Scan for the cell matching the given text and deliver its (X, Y) coordinate at center. 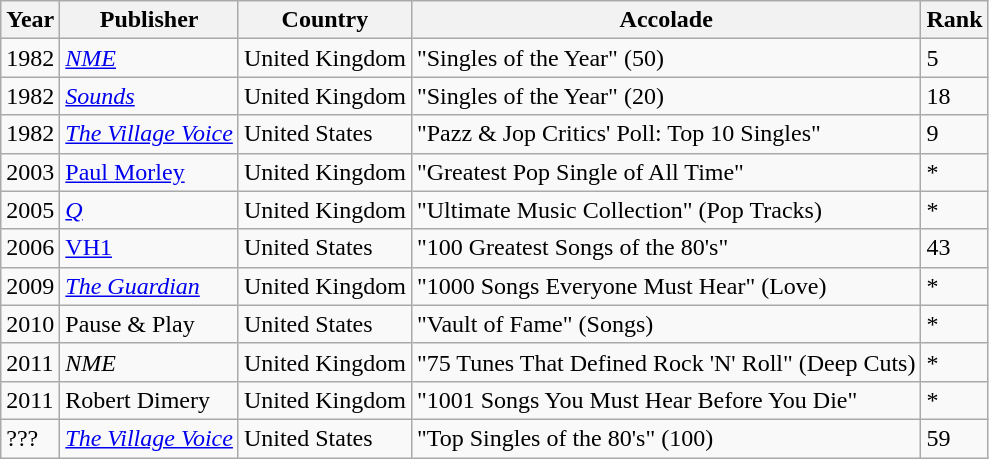
43 (954, 248)
Sounds (150, 96)
"Vault of Fame" (Songs) (666, 324)
Paul Morley (150, 172)
2006 (30, 248)
59 (954, 438)
18 (954, 96)
"Singles of the Year" (20) (666, 96)
VH1 (150, 248)
"100 Greatest Songs of the 80's" (666, 248)
"75 Tunes That Defined Rock 'N' Roll" (Deep Cuts) (666, 362)
Q (150, 210)
Rank (954, 20)
Robert Dimery (150, 400)
"Pazz & Jop Critics' Poll: Top 10 Singles" (666, 134)
Year (30, 20)
2010 (30, 324)
2009 (30, 286)
"1000 Songs Everyone Must Hear" (Love) (666, 286)
"Ultimate Music Collection" (Pop Tracks) (666, 210)
"1001 Songs You Must Hear Before You Die" (666, 400)
"Greatest Pop Single of All Time" (666, 172)
??? (30, 438)
The Guardian (150, 286)
9 (954, 134)
"Top Singles of the 80's" (100) (666, 438)
2005 (30, 210)
5 (954, 58)
"Singles of the Year" (50) (666, 58)
Pause & Play (150, 324)
Country (324, 20)
2003 (30, 172)
Accolade (666, 20)
Publisher (150, 20)
